From the cell containing the given text, extract its center point as [x, y] coordinate. 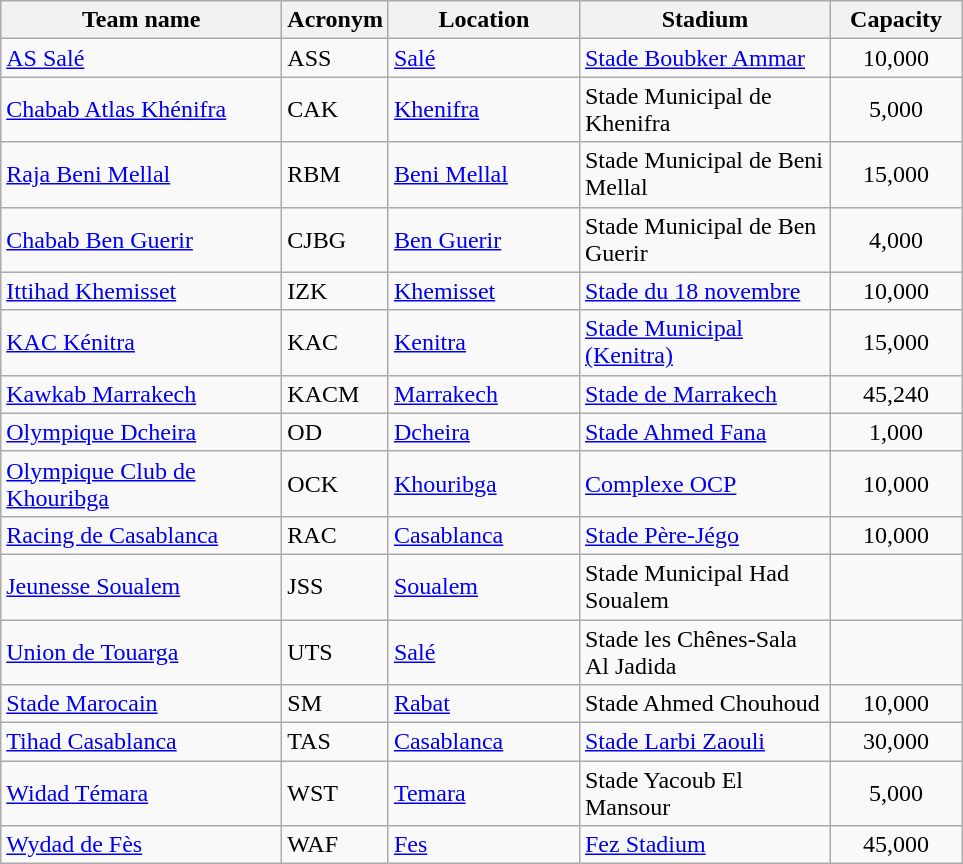
Racing de Casablanca [142, 535]
Kawkab Marrakech [142, 394]
UTS [336, 652]
Beni Mellal [484, 174]
30,000 [896, 742]
45,240 [896, 394]
IZK [336, 291]
Olympique Club de Khouribga [142, 484]
Wydad de Fès [142, 845]
OD [336, 432]
Stade Larbi Zaouli [704, 742]
CJBG [336, 240]
Ben Guerir [484, 240]
Marrakech [484, 394]
Stade Municipal de Ben Guerir [704, 240]
Dcheira [484, 432]
Khenifra [484, 110]
WST [336, 794]
Fes [484, 845]
Rabat [484, 704]
Jeunesse Soualem [142, 586]
RBM [336, 174]
Stade Municipal (Kenitra) [704, 342]
KAC [336, 342]
Stade Yacoub El Mansour [704, 794]
Stadium [704, 20]
Khemisset [484, 291]
CAK [336, 110]
AS Salé [142, 58]
Temara [484, 794]
45,000 [896, 845]
Stade les Chênes-Sala Al Jadida [704, 652]
Chabab Ben Guerir [142, 240]
TAS [336, 742]
Union de Touarga [142, 652]
1,000 [896, 432]
Stade Municipal de Khenifra [704, 110]
Stade de Marrakech [704, 394]
Stade Ahmed Fana [704, 432]
Stade Ahmed Chouhoud [704, 704]
Location [484, 20]
Ittihad Khemisset [142, 291]
Widad Témara [142, 794]
Stade du 18 novembre [704, 291]
Olympique Dcheira [142, 432]
ASS [336, 58]
SM [336, 704]
Tihad Casablanca [142, 742]
KACM [336, 394]
Fez Stadium [704, 845]
Stade Marocain [142, 704]
Complexe OCP [704, 484]
Stade Boubker Ammar [704, 58]
OCK [336, 484]
Soualem [484, 586]
4,000 [896, 240]
RAC [336, 535]
Stade Père-Jégo [704, 535]
Kenitra [484, 342]
Stade Municipal de Beni Mellal [704, 174]
Team name [142, 20]
JSS [336, 586]
Raja Beni Mellal [142, 174]
Khouribga [484, 484]
Acronym [336, 20]
Stade Municipal Had Soualem [704, 586]
KAC Kénitra [142, 342]
Capacity [896, 20]
WAF [336, 845]
Chabab Atlas Khénifra [142, 110]
